Detect which cell encompasses the target text, then output its [X, Y] center coordinate. 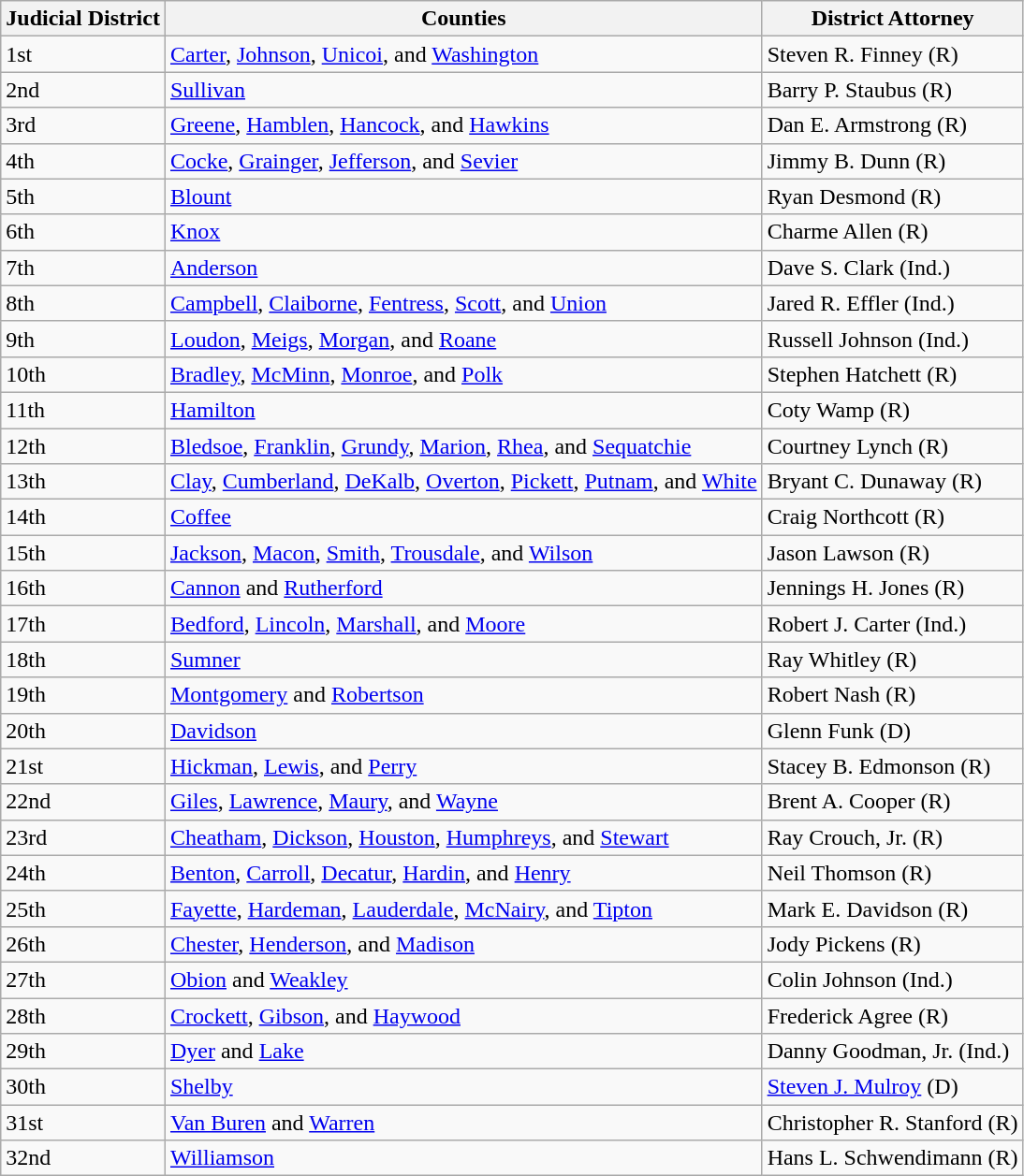
Cheatham, Dickson, Houston, Humphreys, and Stewart [463, 837]
Davidson [463, 731]
Stacey B. Edmonson (R) [893, 766]
16th [83, 588]
17th [83, 624]
6th [83, 232]
Bedford, Lincoln, Marshall, and Moore [463, 624]
Sumner [463, 660]
Danny Goodman, Jr. (Ind.) [893, 1052]
Colin Johnson (Ind.) [893, 980]
Jackson, Macon, Smith, Trousdale, and Wilson [463, 553]
Jennings H. Jones (R) [893, 588]
Dyer and Lake [463, 1052]
Cannon and Rutherford [463, 588]
Robert Nash (R) [893, 695]
11th [83, 410]
21st [83, 766]
25th [83, 908]
Anderson [463, 268]
District Attorney [893, 19]
26th [83, 944]
27th [83, 980]
Bradley, McMinn, Monroe, and Polk [463, 374]
Charme Allen (R) [893, 232]
Brent A. Cooper (R) [893, 802]
Carter, Johnson, Unicoi, and Washington [463, 54]
23rd [83, 837]
19th [83, 695]
Counties [463, 19]
14th [83, 517]
Cocke, Grainger, Jefferson, and Sevier [463, 161]
2nd [83, 90]
Steven R. Finney (R) [893, 54]
Crockett, Gibson, and Haywood [463, 1015]
8th [83, 303]
18th [83, 660]
Judicial District [83, 19]
Sullivan [463, 90]
31st [83, 1123]
Van Buren and Warren [463, 1123]
Bryant C. Dunaway (R) [893, 482]
Christopher R. Stanford (R) [893, 1123]
Barry P. Staubus (R) [893, 90]
Russell Johnson (Ind.) [893, 339]
13th [83, 482]
24th [83, 873]
Obion and Weakley [463, 980]
4th [83, 161]
Hans L. Schwendimann (R) [893, 1158]
Jimmy B. Dunn (R) [893, 161]
Jason Lawson (R) [893, 553]
Shelby [463, 1087]
Benton, Carroll, Decatur, Hardin, and Henry [463, 873]
32nd [83, 1158]
Hickman, Lewis, and Perry [463, 766]
Montgomery and Robertson [463, 695]
Courtney Lynch (R) [893, 446]
29th [83, 1052]
Stephen Hatchett (R) [893, 374]
Steven J. Mulroy (D) [893, 1087]
Dan E. Armstrong (R) [893, 125]
Greene, Hamblen, Hancock, and Hawkins [463, 125]
Williamson [463, 1158]
10th [83, 374]
Ryan Desmond (R) [893, 196]
Loudon, Meigs, Morgan, and Roane [463, 339]
Chester, Henderson, and Madison [463, 944]
9th [83, 339]
5th [83, 196]
Campbell, Claiborne, Fentress, Scott, and Union [463, 303]
Neil Thomson (R) [893, 873]
Mark E. Davidson (R) [893, 908]
Ray Crouch, Jr. (R) [893, 837]
12th [83, 446]
Coffee [463, 517]
Glenn Funk (D) [893, 731]
15th [83, 553]
Craig Northcott (R) [893, 517]
Ray Whitley (R) [893, 660]
Jody Pickens (R) [893, 944]
30th [83, 1087]
Clay, Cumberland, DeKalb, Overton, Pickett, Putnam, and White [463, 482]
28th [83, 1015]
Frederick Agree (R) [893, 1015]
Coty Wamp (R) [893, 410]
Jared R. Effler (Ind.) [893, 303]
Fayette, Hardeman, Lauderdale, McNairy, and Tipton [463, 908]
Bledsoe, Franklin, Grundy, Marion, Rhea, and Sequatchie [463, 446]
Blount [463, 196]
Knox [463, 232]
Hamilton [463, 410]
1st [83, 54]
Dave S. Clark (Ind.) [893, 268]
Robert J. Carter (Ind.) [893, 624]
20th [83, 731]
Giles, Lawrence, Maury, and Wayne [463, 802]
7th [83, 268]
3rd [83, 125]
22nd [83, 802]
